Return the (X, Y) coordinate for the center point of the cell that contains the specified text.  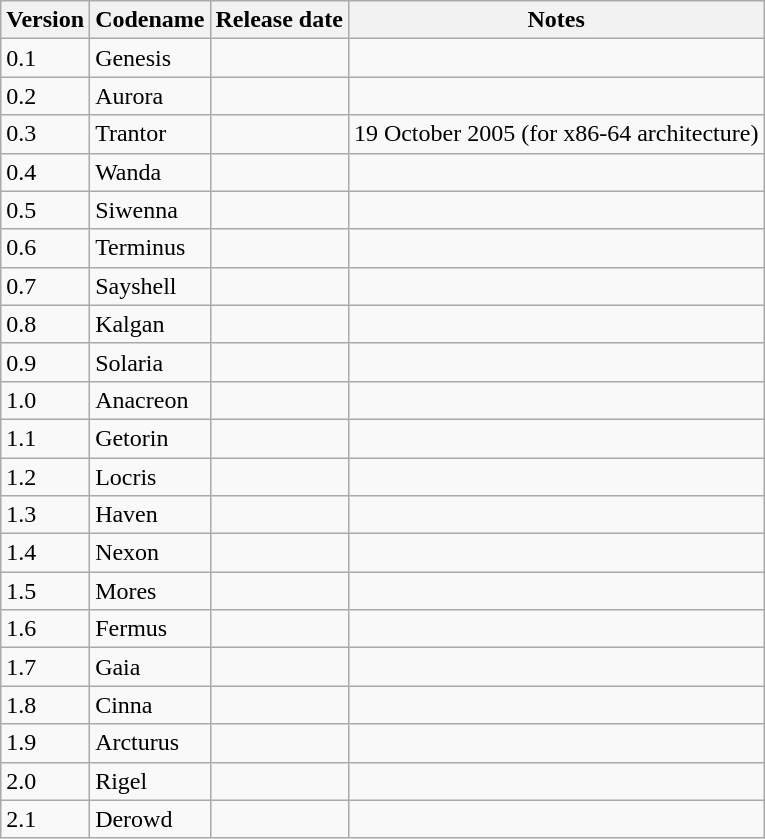
0.9 (46, 362)
0.7 (46, 286)
Release date (279, 20)
1.9 (46, 743)
Solaria (150, 362)
0.3 (46, 134)
Wanda (150, 172)
2.1 (46, 819)
Derowd (150, 819)
Nexon (150, 553)
Gaia (150, 667)
1.6 (46, 629)
Haven (150, 515)
1.0 (46, 400)
0.2 (46, 96)
Anacreon (150, 400)
Getorin (150, 438)
0.4 (46, 172)
Rigel (150, 781)
1.4 (46, 553)
Cinna (150, 705)
19 October 2005 (for x86-64 architecture) (556, 134)
1.5 (46, 591)
Version (46, 20)
1.1 (46, 438)
Codename (150, 20)
Mores (150, 591)
1.3 (46, 515)
Terminus (150, 248)
Locris (150, 477)
0.1 (46, 58)
Arcturus (150, 743)
Kalgan (150, 324)
0.5 (46, 210)
1.2 (46, 477)
Trantor (150, 134)
2.0 (46, 781)
Notes (556, 20)
Siwenna (150, 210)
Fermus (150, 629)
1.8 (46, 705)
1.7 (46, 667)
Genesis (150, 58)
0.6 (46, 248)
0.8 (46, 324)
Aurora (150, 96)
Sayshell (150, 286)
